Pinpoint the cell where the given text exists, returning its (X, Y) midpoint coordinate. 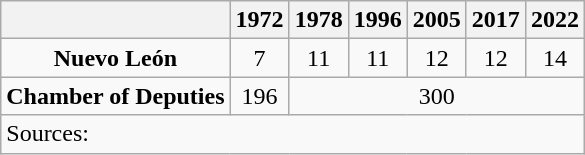
300 (436, 96)
14 (554, 58)
Nuevo León (116, 58)
7 (260, 58)
Sources: (293, 134)
1972 (260, 20)
2005 (436, 20)
Chamber of Deputies (116, 96)
1996 (378, 20)
2022 (554, 20)
196 (260, 96)
2017 (496, 20)
1978 (318, 20)
